Find where the given text appears and provide that cell's center as [x, y] coordinate. 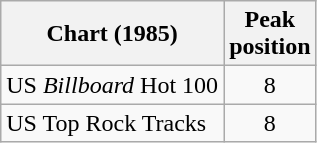
Chart (1985) [112, 34]
Peakposition [270, 34]
US Billboard Hot 100 [112, 85]
US Top Rock Tracks [112, 123]
